Extract the (X, Y) coordinate from the center of the cell holding the provided text.  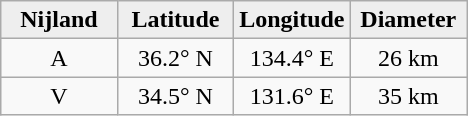
36.2° N (175, 58)
Nijland (59, 20)
26 km (408, 58)
Longitude (292, 20)
Latitude (175, 20)
A (59, 58)
V (59, 96)
34.5° N (175, 96)
35 km (408, 96)
131.6° E (292, 96)
Diameter (408, 20)
134.4° E (292, 58)
